Return (X, Y) of the center of cell containing provided text 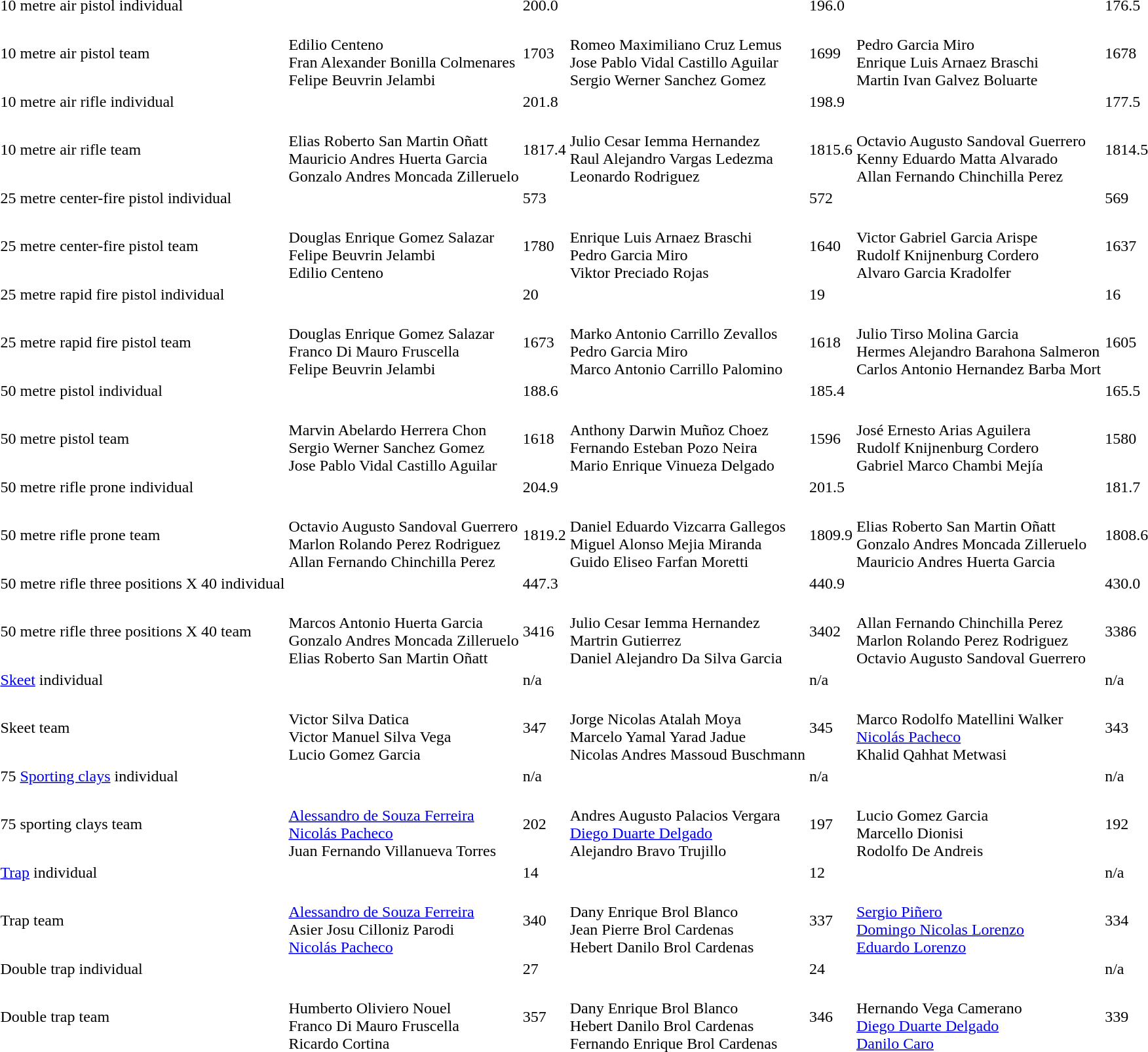
Marco Rodolfo Matellini WalkerNicolás PachecoKhalid Qahhat Metwasi (978, 728)
1815.6 (831, 149)
Marvin Abelardo Herrera ChonSergio Werner Sanchez GomezJose Pablo Vidal Castillo Aguilar (404, 439)
201.5 (831, 487)
Allan Fernando Chinchilla PerezMarlon Rolando Perez RodriguezOctavio Augusto Sandoval Guerrero (978, 632)
Marcos Antonio Huerta GarciaGonzalo Andres Moncada ZillerueloElias Roberto San Martin Oñatt (404, 632)
Dany Enrique Brol BlancoJean Pierre Brol CardenasHebert Danilo Brol Cardenas (687, 920)
Romeo Maximiliano Cruz LemusJose Pablo Vidal Castillo AguilarSergio Werner Sanchez Gomez (687, 54)
201.8 (544, 102)
1819.2 (544, 535)
345 (831, 728)
185.4 (831, 391)
1817.4 (544, 149)
1703 (544, 54)
Victor Gabriel Garcia ArispeRudolf Knijnenburg CorderoAlvaro Garcia Kradolfer (978, 246)
Anthony Darwin Muñoz ChoezFernando Esteban Pozo NeiraMario Enrique Vinueza Delgado (687, 439)
Elias Roberto San Martin OñattGonzalo Andres Moncada ZillerueloMauricio Andres Huerta Garcia (978, 535)
Enrique Luis Arnaez BraschiPedro Garcia MiroViktor Preciado Rojas (687, 246)
347 (544, 728)
447.3 (544, 583)
1780 (544, 246)
1673 (544, 342)
573 (544, 198)
Octavio Augusto Sandoval GuerreroKenny Eduardo Matta AlvaradoAllan Fernando Chinchilla Perez (978, 149)
Julio Tirso Molina GarciaHermes Alejandro Barahona SalmeronCarlos Antonio Hernandez Barba Mort (978, 342)
Douglas Enrique Gomez SalazarFelipe Beuvrin JelambiEdilio Centeno (404, 246)
3416 (544, 632)
Lucio Gomez GarciaMarcello DionisiRodolfo De Andreis (978, 825)
1640 (831, 246)
572 (831, 198)
198.9 (831, 102)
1596 (831, 439)
Daniel Eduardo Vizcarra GallegosMiguel Alonso Mejia MirandaGuido Eliseo Farfan Moretti (687, 535)
Victor Silva DaticaVictor Manuel Silva VegaLucio Gomez Garcia (404, 728)
Pedro Garcia MiroEnrique Luis Arnaez BraschiMartin Ivan Galvez Boluarte (978, 54)
20 (544, 294)
337 (831, 920)
Alessandro de Souza FerreiraAsier Josu Cilloniz ParodiNicolás Pacheco (404, 920)
19 (831, 294)
Elias Roberto San Martin OñattMauricio Andres Huerta GarciaGonzalo Andres Moncada Zilleruelo (404, 149)
Sergio PiñeroDomingo Nicolas LorenzoEduardo Lorenzo (978, 920)
202 (544, 825)
440.9 (831, 583)
Julio Cesar Iemma HernandezMartrin GutierrezDaniel Alejandro Da Silva Garcia (687, 632)
José Ernesto Arias AguileraRudolf Knijnenburg CorderoGabriel Marco Chambi Mejía (978, 439)
Alessandro de Souza FerreiraNicolás PachecoJuan Fernando Villanueva Torres (404, 825)
Edilio CentenoFran Alexander Bonilla ColmenaresFelipe Beuvrin Jelambi (404, 54)
Jorge Nicolas Atalah MoyaMarcelo Yamal Yarad JadueNicolas Andres Massoud Buschmann (687, 728)
Octavio Augusto Sandoval GuerreroMarlon Rolando Perez RodriguezAllan Fernando Chinchilla Perez (404, 535)
1699 (831, 54)
197 (831, 825)
Andres Augusto Palacios VergaraDiego Duarte DelgadoAlejandro Bravo Trujillo (687, 825)
1809.9 (831, 535)
Marko Antonio Carrillo ZevallosPedro Garcia MiroMarco Antonio Carrillo Palomino (687, 342)
Douglas Enrique Gomez SalazarFranco Di Mauro FruscellaFelipe Beuvrin Jelambi (404, 342)
27 (544, 969)
188.6 (544, 391)
12 (831, 872)
3402 (831, 632)
14 (544, 872)
340 (544, 920)
204.9 (544, 487)
24 (831, 969)
Julio Cesar Iemma HernandezRaul Alejandro Vargas LedezmaLeonardo Rodriguez (687, 149)
